For the text-containing cell, return its midpoint in [X, Y] coordinate format. 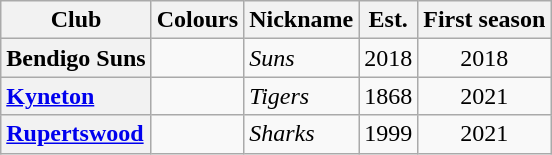
Est. [388, 20]
Colours [197, 20]
Bendigo Suns [76, 58]
Sharks [302, 134]
Kyneton [76, 96]
Rupertswood [76, 134]
Suns [302, 58]
1999 [388, 134]
1868 [388, 96]
Tigers [302, 96]
Nickname [302, 20]
Club [76, 20]
First season [484, 20]
